Search for the cell housing the specified text and yield its [X, Y] center coordinate. 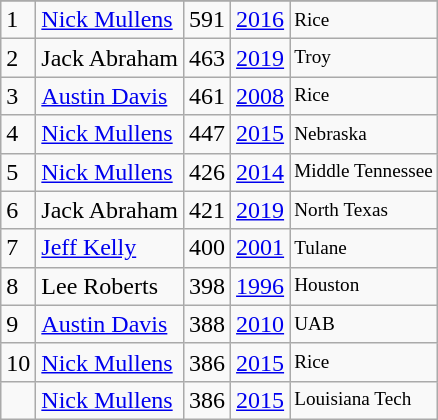
4 [18, 134]
400 [206, 248]
2016 [260, 20]
Jeff Kelly [110, 248]
6 [18, 210]
3 [18, 96]
421 [206, 210]
Tulane [364, 248]
2 [18, 58]
8 [18, 286]
Louisiana Tech [364, 400]
Troy [364, 58]
388 [206, 324]
2010 [260, 324]
398 [206, 286]
UAB [364, 324]
Houston [364, 286]
5 [18, 172]
1 [18, 20]
9 [18, 324]
North Texas [364, 210]
447 [206, 134]
1996 [260, 286]
10 [18, 362]
7 [18, 248]
Middle Tennessee [364, 172]
426 [206, 172]
2008 [260, 96]
591 [206, 20]
Nebraska [364, 134]
2001 [260, 248]
463 [206, 58]
461 [206, 96]
Lee Roberts [110, 286]
2014 [260, 172]
